Determine the (x, y) coordinate at the center of the cell enclosing the given text.  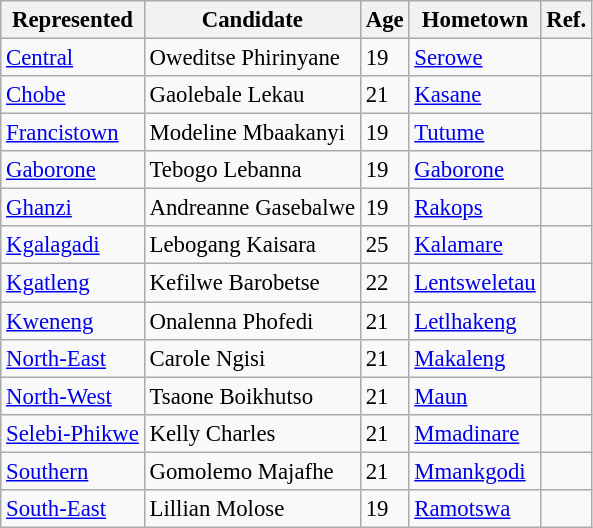
Rakops (475, 208)
Kgatleng (72, 283)
Ref. (566, 20)
Tutume (475, 133)
Andreanne Gasebalwe (252, 208)
Letlhakeng (475, 321)
Maun (475, 396)
Gaolebale Lekau (252, 95)
Kasane (475, 95)
Southern (72, 471)
Ramotswa (475, 509)
Mmankgodi (475, 471)
Tebogo Lebanna (252, 170)
Kelly Charles (252, 433)
Represented (72, 20)
Francistown (72, 133)
Onalenna Phofedi (252, 321)
South-East (72, 509)
North-East (72, 358)
Serowe (475, 58)
Ghanzi (72, 208)
Central (72, 58)
Oweditse Phirinyane (252, 58)
Mmadinare (475, 433)
North-West (72, 396)
Lebogang Kaisara (252, 245)
22 (384, 283)
Hometown (475, 20)
Tsaone Boikhutso (252, 396)
Modeline Mbaakanyi (252, 133)
Kweneng (72, 321)
Lentsweletau (475, 283)
25 (384, 245)
Chobe (72, 95)
Candidate (252, 20)
Kalamare (475, 245)
Selebi-Phikwe (72, 433)
Carole Ngisi (252, 358)
Makaleng (475, 358)
Gomolemo Majafhe (252, 471)
Lillian Molose (252, 509)
Kgalagadi (72, 245)
Age (384, 20)
Kefilwe Barobetse (252, 283)
